For the text-containing cell, return its midpoint in (x, y) coordinate format. 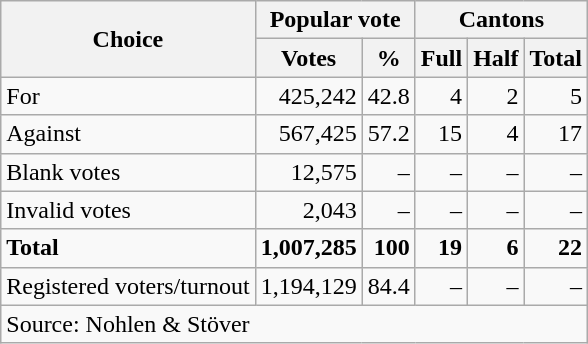
Invalid votes (128, 210)
Full (441, 58)
Registered voters/turnout (128, 286)
Votes (308, 58)
15 (441, 134)
2 (496, 96)
1,007,285 (308, 248)
22 (556, 248)
Against (128, 134)
Half (496, 58)
1,194,129 (308, 286)
Choice (128, 39)
100 (388, 248)
Popular vote (335, 20)
425,242 (308, 96)
84.4 (388, 286)
567,425 (308, 134)
2,043 (308, 210)
6 (496, 248)
5 (556, 96)
19 (441, 248)
% (388, 58)
Cantons (501, 20)
Blank votes (128, 172)
For (128, 96)
42.8 (388, 96)
57.2 (388, 134)
12,575 (308, 172)
Source: Nohlen & Stöver (294, 324)
17 (556, 134)
